Identify which cell holds the provided text, then report its (x, y) central coordinate. 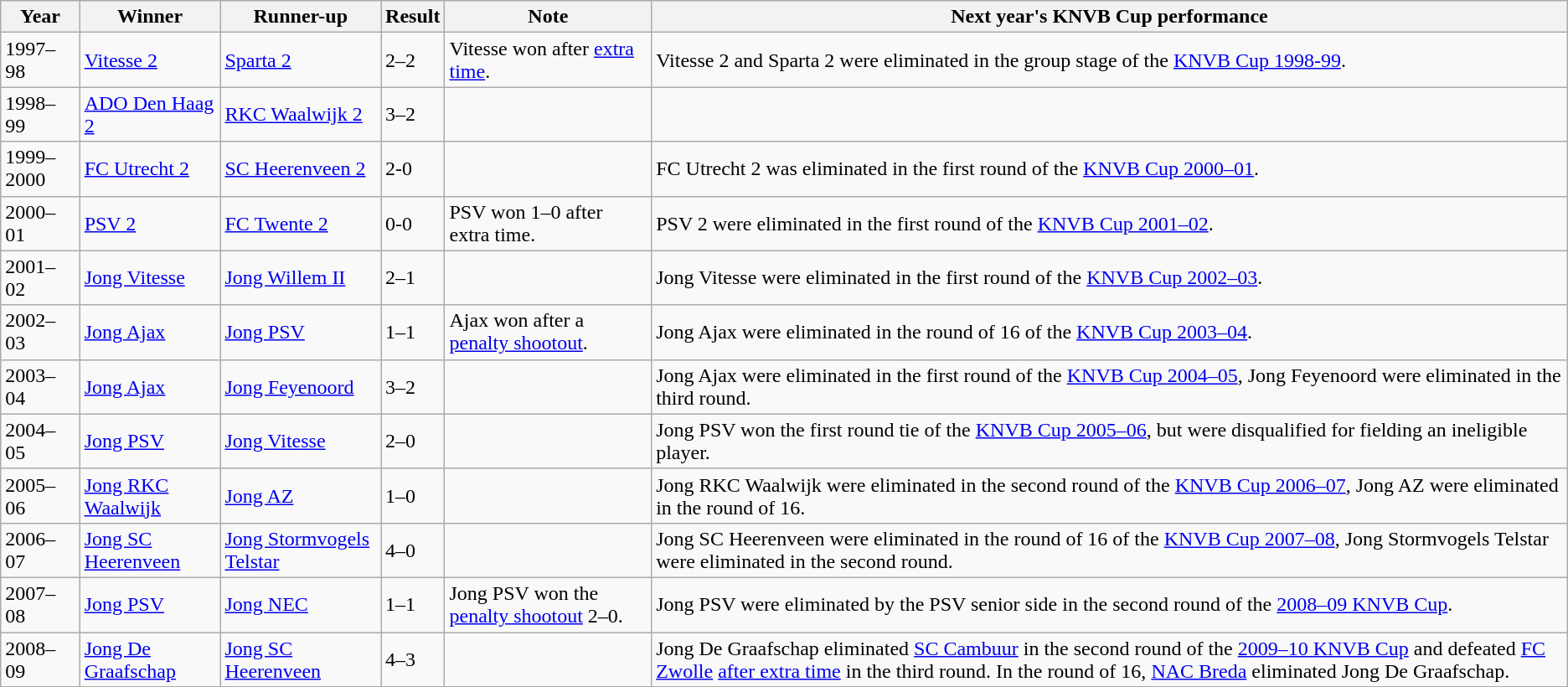
Year (40, 17)
Jong RKC Waalwijk were eliminated in the second round of the KNVB Cup 2006–07, Jong AZ were eliminated in the round of 16. (1110, 496)
4–3 (413, 659)
2–2 (413, 60)
2-0 (413, 169)
Vitesse 2 (150, 60)
Runner-up (301, 17)
PSV won 1–0 after extra time. (548, 223)
Jong Willem II (301, 278)
Next year's KNVB Cup performance (1110, 17)
Jong PSV were eliminated by the PSV senior side in the second round of the 2008–09 KNVB Cup. (1110, 605)
2006–07 (40, 550)
2002–03 (40, 332)
Sparta 2 (301, 60)
2–1 (413, 278)
2001–02 (40, 278)
Jong RKC Waalwijk (150, 496)
Ajax won after a penalty shootout. (548, 332)
0-0 (413, 223)
Jong SC Heerenveen were eliminated in the round of 16 of the KNVB Cup 2007–08, Jong Stormvogels Telstar were eliminated in the second round. (1110, 550)
SC Heerenveen 2 (301, 169)
2008–09 (40, 659)
RKC Waalwijk 2 (301, 114)
4–0 (413, 550)
Result (413, 17)
Jong Stormvogels Telstar (301, 550)
Jong De Graafschap (150, 659)
Jong PSV won the first round tie of the KNVB Cup 2005–06, but were disqualified for fielding an ineligible player. (1110, 441)
2–0 (413, 441)
2000–01 (40, 223)
FC Utrecht 2 (150, 169)
Jong Ajax were eliminated in the round of 16 of the KNVB Cup 2003–04. (1110, 332)
Jong AZ (301, 496)
Jong Feyenoord (301, 387)
Vitesse won after extra time. (548, 60)
1–0 (413, 496)
2007–08 (40, 605)
PSV 2 were eliminated in the first round of the KNVB Cup 2001–02. (1110, 223)
2003–04 (40, 387)
Note (548, 17)
1999–2000 (40, 169)
ADO Den Haag 2 (150, 114)
2005–06 (40, 496)
Vitesse 2 and Sparta 2 were eliminated in the group stage of the KNVB Cup 1998-99. (1110, 60)
2004–05 (40, 441)
Jong Vitesse were eliminated in the first round of the KNVB Cup 2002–03. (1110, 278)
Jong PSV won the penalty shootout 2–0. (548, 605)
PSV 2 (150, 223)
1998–99 (40, 114)
Winner (150, 17)
Jong NEC (301, 605)
1997–98 (40, 60)
FC Utrecht 2 was eliminated in the first round of the KNVB Cup 2000–01. (1110, 169)
Jong Ajax were eliminated in the first round of the KNVB Cup 2004–05, Jong Feyenoord were eliminated in the third round. (1110, 387)
FC Twente 2 (301, 223)
